From the cell containing the given text, extract its center point as (x, y) coordinate. 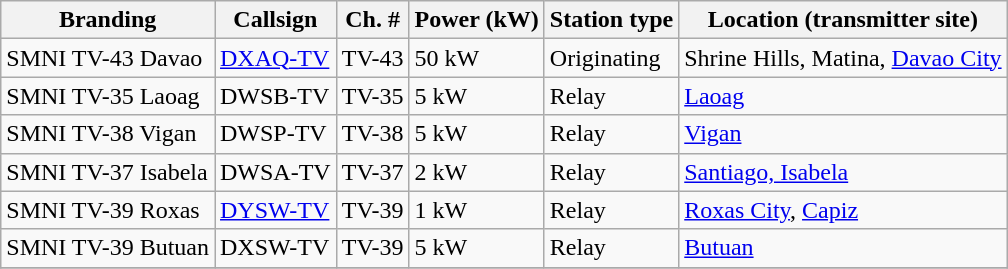
DXSW-TV (275, 248)
Power (kW) (476, 20)
Santiago, Isabela (843, 172)
DXAQ-TV (275, 58)
SMNI TV-39 Roxas (108, 210)
TV-35 (372, 96)
Ch. # (372, 20)
TV-43 (372, 58)
Butuan (843, 248)
Laoag (843, 96)
Originating (611, 58)
Branding (108, 20)
SMNI TV-37 Isabela (108, 172)
Station type (611, 20)
Roxas City, Capiz (843, 210)
DWSA-TV (275, 172)
SMNI TV-35 Laoag (108, 96)
DYSW-TV (275, 210)
TV-38 (372, 134)
DWSB-TV (275, 96)
Location (transmitter site) (843, 20)
SMNI TV-39 Butuan (108, 248)
2 kW (476, 172)
TV-37 (372, 172)
1 kW (476, 210)
Vigan (843, 134)
SMNI TV-38 Vigan (108, 134)
Shrine Hills, Matina, Davao City (843, 58)
SMNI TV-43 Davao (108, 58)
50 kW (476, 58)
DWSP-TV (275, 134)
Callsign (275, 20)
